Identify which cell holds the provided text, then report its [x, y] central coordinate. 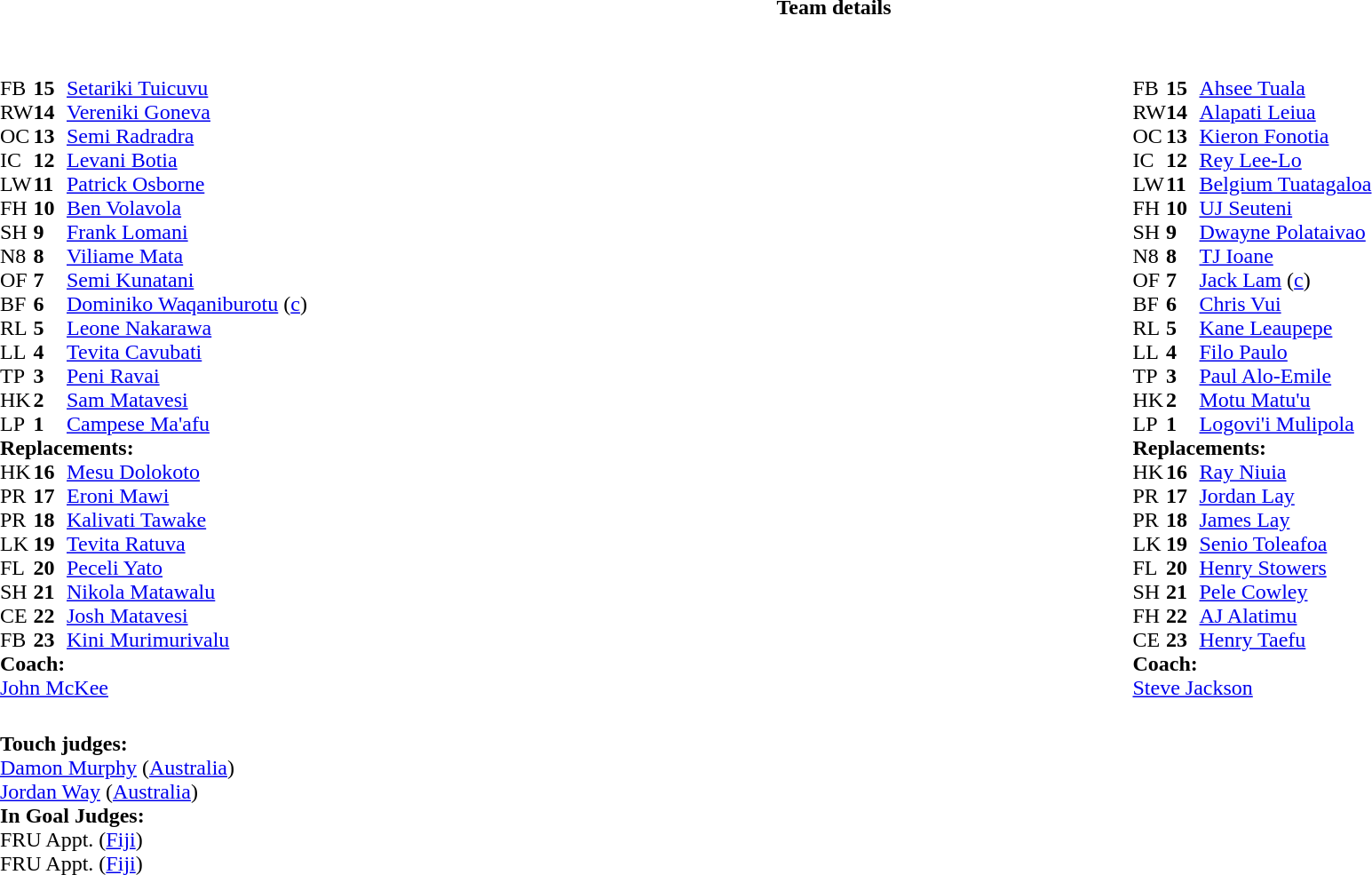
Semi Radradra [186, 137]
Peni Ravai [186, 377]
Eroni Mawi [186, 496]
Steve Jackson [1252, 688]
Ben Volavola [186, 208]
Filo Paulo [1285, 352]
Alapati Leiua [1285, 112]
Kieron Fonotia [1285, 137]
Vereniki Goneva [186, 112]
Levani Botia [186, 160]
Kane Leaupepe [1285, 329]
Rey Lee-Lo [1285, 160]
Kalivati Tawake [186, 521]
Henry Stowers [1285, 569]
Semi Kunatani [186, 281]
Pele Cowley [1285, 592]
Logovi'i Mulipola [1285, 425]
Tevita Ratuva [186, 544]
Jordan Lay [1285, 496]
Leone Nakarawa [186, 329]
Motu Matu'u [1285, 400]
John McKee [154, 688]
Dominiko Waqaniburotu (c) [186, 304]
Sam Matavesi [186, 400]
Frank Lomani [186, 233]
TJ Ioane [1285, 256]
Mesu Dolokoto [186, 473]
UJ Seuteni [1285, 208]
Chris Vui [1285, 304]
Viliame Mata [186, 256]
Nikola Matawalu [186, 592]
Patrick Osborne [186, 185]
Belgium Tuatagaloa [1285, 185]
Ray Niuia [1285, 473]
Peceli Yato [186, 569]
AJ Alatimu [1285, 616]
Henry Taefu [1285, 640]
Campese Ma'afu [186, 425]
James Lay [1285, 521]
Senio Toleafoa [1285, 544]
Dwayne Polataivao [1285, 233]
Josh Matavesi [186, 616]
Ahsee Tuala [1285, 89]
Kini Murimurivalu [186, 640]
Setariki Tuicuvu [186, 89]
Jack Lam (c) [1285, 281]
Tevita Cavubati [186, 352]
Paul Alo-Emile [1285, 377]
